Output the (X, Y) coordinate of the center of the cell containing the given text.  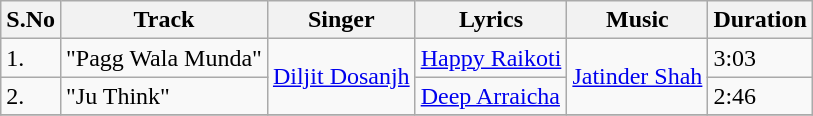
"Pagg Wala Munda" (164, 58)
S.No (31, 20)
Happy Raikoti (491, 58)
Music (638, 20)
Track (164, 20)
Singer (341, 20)
"Ju Think" (164, 96)
3:03 (760, 58)
2. (31, 96)
Deep Arraicha (491, 96)
Lyrics (491, 20)
2:46 (760, 96)
Diljit Dosanjh (341, 77)
Jatinder Shah (638, 77)
Duration (760, 20)
1. (31, 58)
